Return the [X, Y] coordinate for the center point of the cell that contains the specified text.  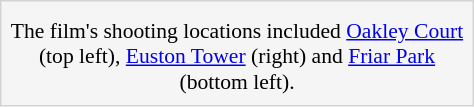
The film's shooting locations included Oakley Court (top left), Euston Tower (right) and Friar Park (bottom left). [236, 56]
